Return (x, y) of the center of cell containing provided text 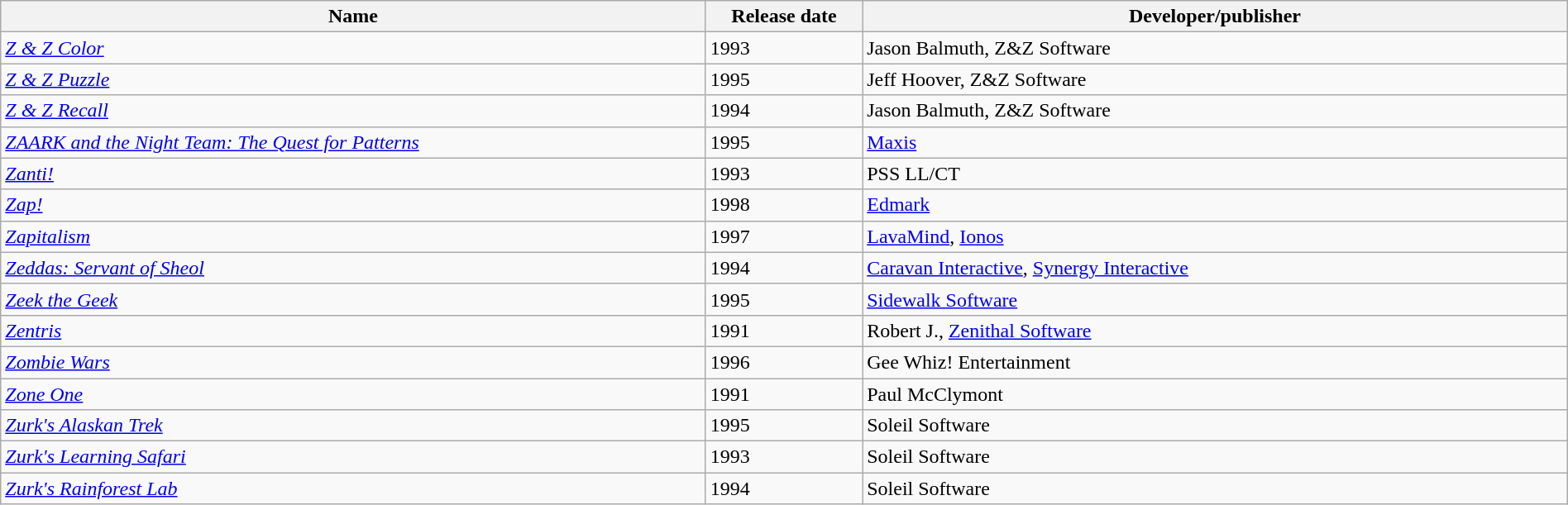
Zap! (354, 205)
Maxis (1216, 142)
Zeddas: Servant of Sheol (354, 268)
Jeff Hoover, Z&Z Software (1216, 79)
ZAARK and the Night Team: The Quest for Patterns (354, 142)
Release date (784, 17)
Z & Z Recall (354, 111)
Edmark (1216, 205)
Z & Z Color (354, 48)
Sidewalk Software (1216, 299)
Zapitalism (354, 236)
Zone One (354, 394)
Zurk's Rainforest Lab (354, 488)
PSS LL/CT (1216, 174)
Zeek the Geek (354, 299)
1996 (784, 362)
Zurk's Alaskan Trek (354, 426)
Zanti! (354, 174)
1997 (784, 236)
Gee Whiz! Entertainment (1216, 362)
Name (354, 17)
Zentris (354, 331)
Zurk's Learning Safari (354, 457)
Zombie Wars (354, 362)
Robert J., Zenithal Software (1216, 331)
LavaMind, Ionos (1216, 236)
Paul McClymont (1216, 394)
1998 (784, 205)
Developer/publisher (1216, 17)
Caravan Interactive, Synergy Interactive (1216, 268)
Z & Z Puzzle (354, 79)
